Return the (x, y) coordinate for the center point of the cell that contains the specified text.  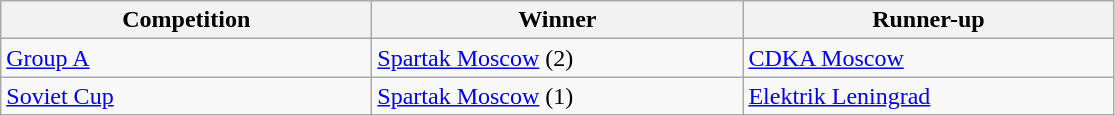
Elektrik Leningrad (928, 96)
Runner-up (928, 20)
Soviet Cup (186, 96)
Group A (186, 58)
Spartak Moscow (2) (558, 58)
Competition (186, 20)
Winner (558, 20)
CDKA Moscow (928, 58)
Spartak Moscow (1) (558, 96)
